Detect which cell encompasses the target text, then output its [x, y] center coordinate. 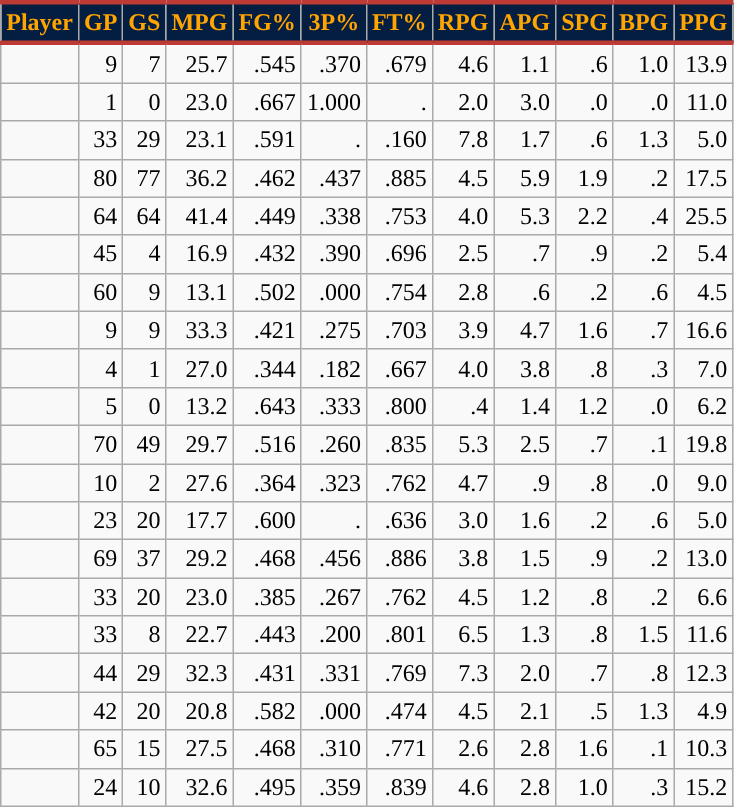
33.3 [200, 330]
GP [100, 22]
13.2 [200, 406]
.160 [399, 140]
.323 [334, 483]
5.9 [525, 178]
16.6 [704, 330]
MPG [200, 22]
.267 [334, 597]
20.8 [200, 711]
70 [100, 444]
23.1 [200, 140]
.835 [399, 444]
.331 [334, 673]
1.000 [334, 102]
27.0 [200, 368]
PPG [704, 22]
.364 [267, 483]
12.3 [704, 673]
15.2 [704, 787]
.333 [334, 406]
.502 [267, 292]
6.6 [704, 597]
65 [100, 749]
44 [100, 673]
.385 [267, 597]
1.9 [585, 178]
6.2 [704, 406]
36.2 [200, 178]
13.9 [704, 63]
3.9 [463, 330]
.600 [267, 521]
.800 [399, 406]
27.6 [200, 483]
.432 [267, 254]
.582 [267, 711]
.696 [399, 254]
.703 [399, 330]
13.0 [704, 559]
2.1 [525, 711]
.182 [334, 368]
3P% [334, 22]
17.7 [200, 521]
7.0 [704, 368]
GS [144, 22]
.771 [399, 749]
.801 [399, 635]
.886 [399, 559]
.679 [399, 63]
.885 [399, 178]
80 [100, 178]
69 [100, 559]
10.3 [704, 749]
4.9 [704, 711]
32.6 [200, 787]
.753 [399, 216]
2.6 [463, 749]
.275 [334, 330]
.443 [267, 635]
.839 [399, 787]
24 [100, 787]
15 [144, 749]
1.7 [525, 140]
2.2 [585, 216]
.359 [334, 787]
25.5 [704, 216]
6.5 [463, 635]
.545 [267, 63]
BPG [643, 22]
22.7 [200, 635]
16.9 [200, 254]
11.0 [704, 102]
.421 [267, 330]
7.8 [463, 140]
1.1 [525, 63]
.636 [399, 521]
.437 [334, 178]
.260 [334, 444]
5.4 [704, 254]
17.5 [704, 178]
.769 [399, 673]
.431 [267, 673]
45 [100, 254]
.462 [267, 178]
29.7 [200, 444]
FG% [267, 22]
60 [100, 292]
49 [144, 444]
7.3 [463, 673]
FT% [399, 22]
.338 [334, 216]
.643 [267, 406]
77 [144, 178]
27.5 [200, 749]
.754 [399, 292]
37 [144, 559]
9.0 [704, 483]
.310 [334, 749]
2 [144, 483]
.5 [585, 711]
SPG [585, 22]
29.2 [200, 559]
RPG [463, 22]
8 [144, 635]
5 [100, 406]
.591 [267, 140]
.474 [399, 711]
Player [40, 22]
1.4 [525, 406]
.200 [334, 635]
.370 [334, 63]
.495 [267, 787]
APG [525, 22]
32.3 [200, 673]
19.8 [704, 444]
41.4 [200, 216]
7 [144, 63]
.344 [267, 368]
25.7 [200, 63]
11.6 [704, 635]
.390 [334, 254]
.449 [267, 216]
13.1 [200, 292]
23 [100, 521]
42 [100, 711]
.456 [334, 559]
.516 [267, 444]
